Extract the (X, Y) coordinate from the center of the cell holding the provided text.  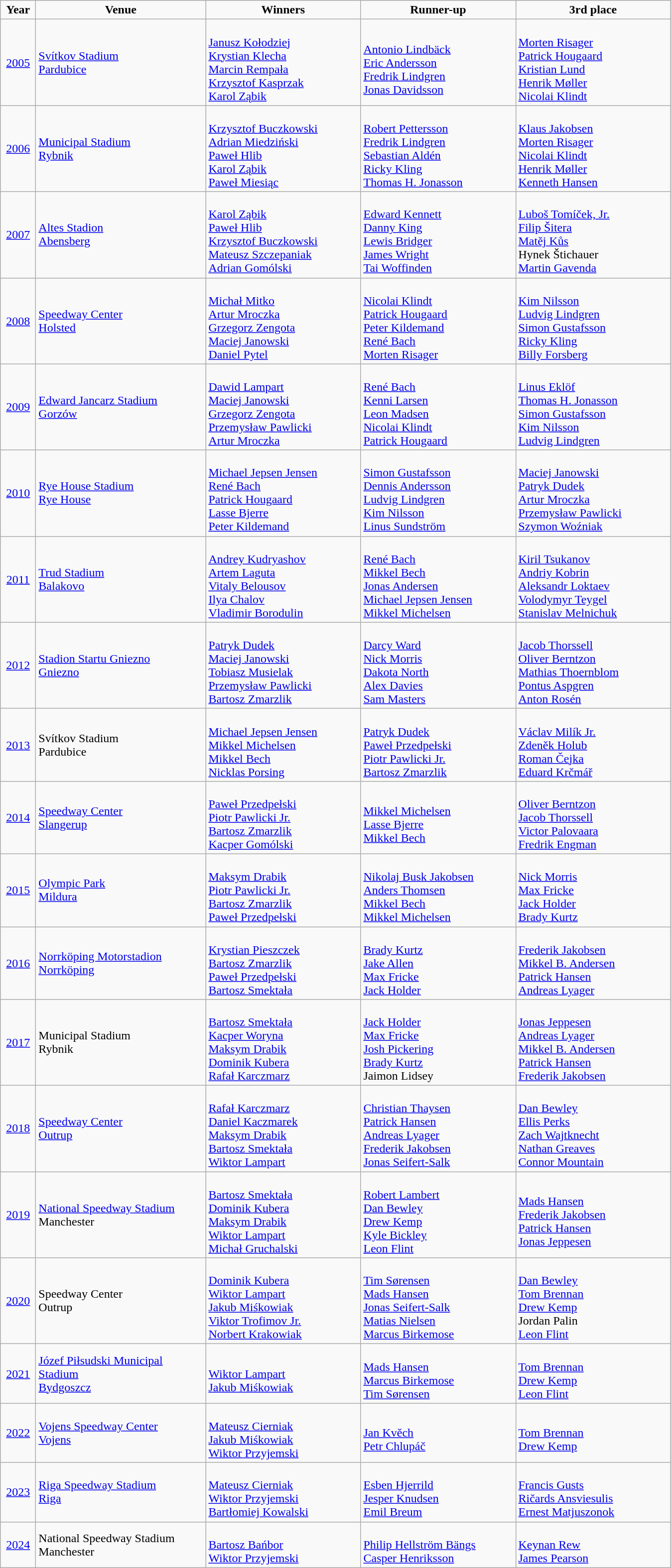
Nick MorrisMax FrickeJack HolderBrady Kurtz (593, 890)
Riga Speedway StadiumRiga (121, 1492)
2013 (18, 745)
Frederik JakobsenMikkel B. AndersenPatrick HansenAndreas Lyager (593, 963)
2017 (18, 1042)
Tom BrennanDrew Kemp (593, 1433)
Edward Jancarz StadiumGorzów (121, 407)
2008 (18, 321)
2020 (18, 1301)
Oliver BerntzonJacob ThorssellVictor PalovaaraFredrik Engman (593, 817)
Michael Jepsen JensenMikkel MichelsenMikkel BechNicklas Porsing (283, 745)
Jack HolderMax FrickeJosh PickeringBrady KurtzJaimon Lidsey (438, 1042)
2018 (18, 1129)
Olympic ParkMildura (121, 890)
Dominik KuberaWiktor LampartJakub MiśkowiakViktor Trofimov Jr.Norbert Krakowiak (283, 1301)
Nicolai KlindtPatrick HougaardPeter KildemandRené BachMorten Risager (438, 321)
Patryk DudekPaweł PrzedpełskiPiotr Pawlicki Jr.Bartosz Zmarzlik (438, 745)
Jacob ThorssellOliver BerntzonMathias ThoernblomPontus AspgrenAnton Rosén (593, 665)
Robert PetterssonFredrik LindgrenSebastian AldénRicky KlingThomas H. Jonasson (438, 148)
Tim SørensenMads HansenJonas Seifert-SalkMatias NielsenMarcus Birkemose (438, 1301)
2012 (18, 665)
Rafał KarczmarzDaniel KaczmarekMaksym DrabikBartosz SmektałaWiktor Lampart (283, 1129)
Linus EklöfThomas H. JonassonSimon GustafssonKim NilssonLudvig Lindgren (593, 407)
Krystian PieszczekBartosz ZmarzlikPaweł PrzedpełskiBartosz Smektała (283, 963)
Bartosz SmektałaKacper WorynaMaksym DrabikDominik KuberaRafał Karczmarz (283, 1042)
Mateusz CierniakWiktor PrzyjemskiBartłomiej Kowalski (283, 1492)
Tom BrennanDrew KempLeon Flint (593, 1374)
2019 (18, 1215)
Christian ThaysenPatrick HansenAndreas LyagerFrederik JakobsenJonas Seifert-Salk (438, 1129)
Antonio LindbäckEric AnderssonFredrik LindgrenJonas Davidsson (438, 63)
Edward KennettDanny KingLewis BridgerJames WrightTai Woffinden (438, 235)
2005 (18, 63)
Michał MitkoArtur MroczkaGrzegorz ZengotaMaciej JanowskiDaniel Pytel (283, 321)
2021 (18, 1374)
2022 (18, 1433)
Rye House StadiumRye House (121, 493)
Kiril TsukanovAndriy KobrinAleksandr LoktaevVolodymyr TeygelStanislav Melnichuk (593, 579)
Darcy WardNick MorrisDakota NorthAlex DaviesSam Masters (438, 665)
Philip Hellström BängsCasper Henriksson (438, 1545)
René BachKenni LarsenLeon MadsenNicolai KlindtPatrick Hougaard (438, 407)
2007 (18, 235)
Mads HansenFrederik JakobsenPatrick HansenJonas Jeppesen (593, 1215)
Dan BewleyTom BrennanDrew KempJordan PalinLeon Flint (593, 1301)
Jan KvěchPetr Chlupáč (438, 1433)
Bartosz BańborWiktor Przyjemski (283, 1545)
Luboš Tomíček, Jr.Filip ŠiteraMatěj KůsHynek ŠtichauerMartin Gavenda (593, 235)
Keynan RewJames Pearson (593, 1545)
2023 (18, 1492)
Runner-up (438, 10)
Speedway CenterSlangerup (121, 817)
Vojens Speedway CenterVojens (121, 1433)
Morten RisagerPatrick HougaardKristian LundHenrik MøllerNicolai Klindt (593, 63)
Altes StadionAbensberg (121, 235)
Year (18, 10)
2011 (18, 579)
Janusz KołodziejKrystian KlechaMarcin RempałaKrzysztof KasprzakKarol Ząbik (283, 63)
Paweł PrzedpełskiPiotr Pawlicki Jr.Bartosz ZmarzlikKacper Gomólski (283, 817)
Maciej JanowskiPatryk DudekArtur MroczkaPrzemysław PawlickiSzymon Woźniak (593, 493)
Mads HansenMarcus BirkemoseTim Sørensen (438, 1374)
2015 (18, 890)
Winners (283, 10)
Krzysztof BuczkowskiAdrian MiedzińskiPaweł HlibKarol ZąbikPaweł Miesiąc (283, 148)
Venue (121, 10)
Francis GustsRičards AnsviesulisErnest Matjuszonok (593, 1492)
Karol ZąbikPaweł HlibKrzysztof BuczkowskiMateusz SzczepaniakAdrian Gomólski (283, 235)
Józef Piłsudski Municipal StadiumBydgoszcz (121, 1374)
Nikolaj Busk JakobsenAnders ThomsenMikkel BechMikkel Michelsen (438, 890)
Bartosz SmektałaDominik KuberaMaksym DrabikWiktor LampartMichał Gruchalski (283, 1215)
3rd place (593, 10)
Brady KurtzJake AllenMax FrickeJack Holder (438, 963)
Maksym DrabikPiotr Pawlicki Jr.Bartosz ZmarzlikPaweł Przedpełski (283, 890)
Speedway CenterHolsted (121, 321)
Jonas JeppesenAndreas LyagerMikkel B. AndersenPatrick HansenFrederik Jakobsen (593, 1042)
Simon GustafssonDennis AnderssonLudvig LindgrenKim NilssonLinus Sundström (438, 493)
Esben HjerrildJesper KnudsenEmil Breum (438, 1492)
2016 (18, 963)
Andrey KudryashovArtem LagutaVitaly BelousovIlya ChalovVladimir Borodulin (283, 579)
René BachMikkel BechJonas AndersenMichael Jepsen JensenMikkel Michelsen (438, 579)
Trud StadiumBalakovo (121, 579)
Václav Milík Jr.Zdeněk HolubRoman ČejkaEduard Krčmář (593, 745)
Mateusz CierniakJakub MiśkowiakWiktor Przyjemski (283, 1433)
Robert LambertDan BewleyDrew KempKyle BickleyLeon Flint (438, 1215)
Stadion Startu GnieznoGniezno (121, 665)
Mikkel MichelsenLasse BjerreMikkel Bech (438, 817)
Wiktor LampartJakub Miśkowiak (283, 1374)
2014 (18, 817)
Norrköping MotorstadionNorrköping (121, 963)
Michael Jepsen JensenRené BachPatrick HougaardLasse BjerrePeter Kildemand (283, 493)
Dan BewleyEllis PerksZach WajtknechtNathan GreavesConnor Mountain (593, 1129)
2010 (18, 493)
2006 (18, 148)
Klaus JakobsenMorten RisagerNicolai KlindtHenrik MøllerKenneth Hansen (593, 148)
Kim NilssonLudvig LindgrenSimon GustafssonRicky KlingBilly Forsberg (593, 321)
2009 (18, 407)
Patryk DudekMaciej JanowskiTobiasz MusielakPrzemysław PawlickiBartosz Zmarzlik (283, 665)
Dawid LampartMaciej JanowskiGrzegorz ZengotaPrzemysław PawlickiArtur Mroczka (283, 407)
2024 (18, 1545)
